Capture the cell that displays the provided text and extract its [X, Y] central coordinate. 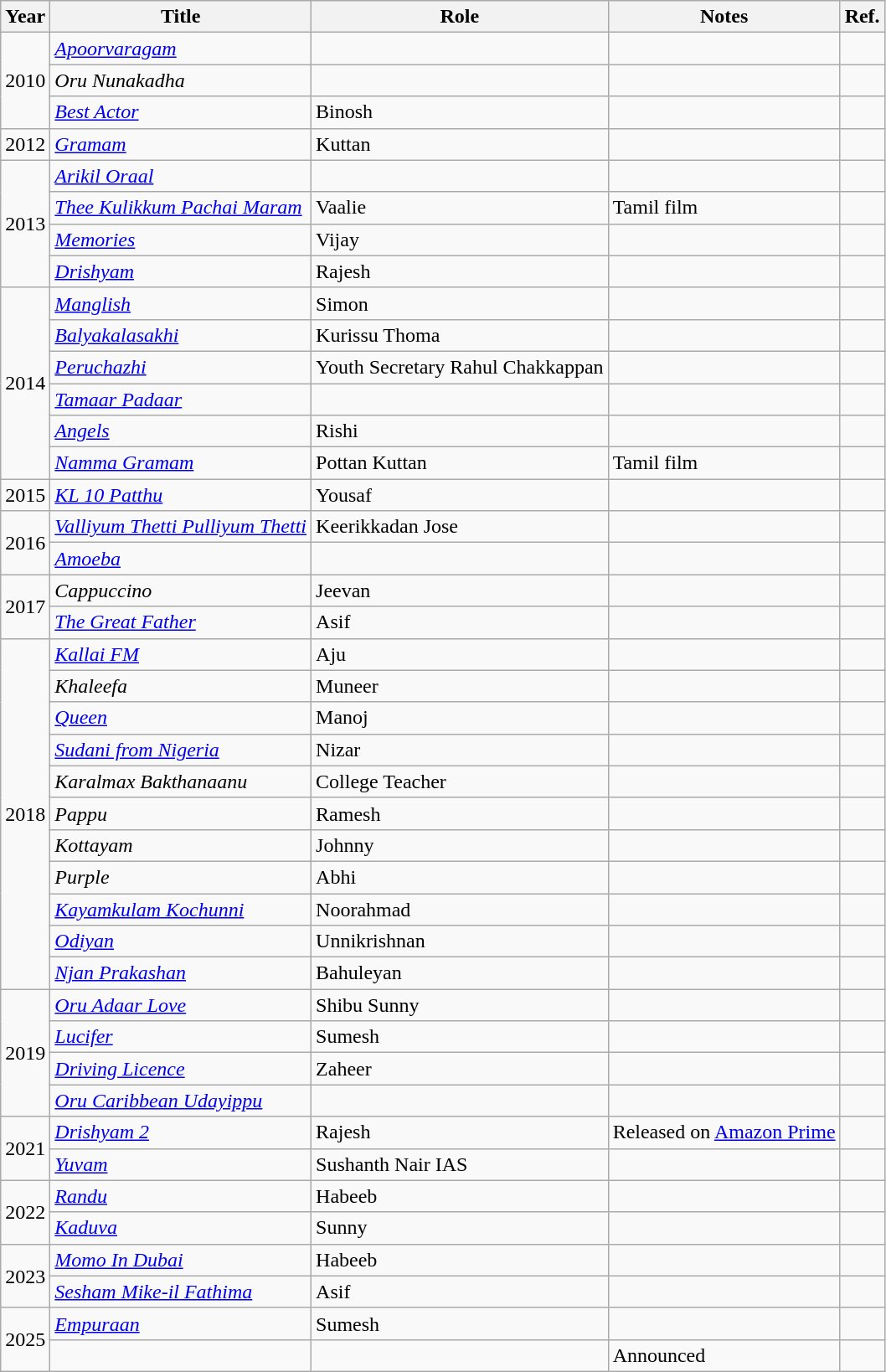
Manglish [181, 303]
2022 [25, 1212]
Valliyum Thetti Pulliyum Thetti [181, 527]
Oru Caribbean Udayippu [181, 1101]
Purple [181, 877]
Kuttan [461, 144]
Drishyam [181, 271]
Aju [461, 654]
Vaalie [461, 208]
Apoorvaragam [181, 49]
Drishyam 2 [181, 1132]
Noorahmad [461, 909]
Oru Nunakadha [181, 80]
Kottayam [181, 845]
Empuraan [181, 1323]
Balyakalasakhi [181, 335]
Pottan Kuttan [461, 463]
2023 [25, 1276]
2017 [25, 606]
2021 [25, 1148]
Thee Kulikkum Pachai Maram [181, 208]
2010 [25, 80]
Karalmax Bakthanaanu [181, 781]
Kayamkulam Kochunni [181, 909]
Released on Amazon Prime [724, 1132]
Role [461, 17]
Youth Secretary Rahul Chakkappan [461, 367]
2019 [25, 1053]
Peruchazhi [181, 367]
Lucifer [181, 1037]
Kallai FM [181, 654]
Tamaar Padaar [181, 400]
Sudani from Nigeria [181, 750]
2012 [25, 144]
2013 [25, 224]
Angels [181, 431]
Abhi [461, 877]
2025 [25, 1339]
KL 10 Patthu [181, 495]
2014 [25, 383]
Sushanth Nair IAS [461, 1164]
2016 [25, 543]
Kaduva [181, 1228]
Notes [724, 17]
Johnny [461, 845]
Oru Adaar Love [181, 1005]
Year [25, 17]
Title [181, 17]
Amoeba [181, 559]
College Teacher [461, 781]
The Great Father [181, 622]
Sunny [461, 1228]
Cappuccino [181, 591]
Shibu Sunny [461, 1005]
Gramam [181, 144]
Yuvam [181, 1164]
Sesham Mike-il Fathima [181, 1292]
Binosh [461, 112]
Namma Gramam [181, 463]
Odiyan [181, 941]
Yousaf [461, 495]
Best Actor [181, 112]
Bahuleyan [461, 973]
Keerikkadan Jose [461, 527]
Memories [181, 240]
2018 [25, 814]
Ramesh [461, 813]
Njan Prakashan [181, 973]
Muneer [461, 686]
Momo In Dubai [181, 1260]
Khaleefa [181, 686]
Nizar [461, 750]
Randu [181, 1196]
Announced [724, 1355]
Jeevan [461, 591]
Kurissu Thoma [461, 335]
Rishi [461, 431]
Queen [181, 718]
2015 [25, 495]
Vijay [461, 240]
Ref. [863, 17]
Pappu [181, 813]
Driving Licence [181, 1069]
Manoj [461, 718]
Zaheer [461, 1069]
Arikil Oraal [181, 176]
Unnikrishnan [461, 941]
Simon [461, 303]
